Find where the given text appears and provide that cell's center as (x, y) coordinate. 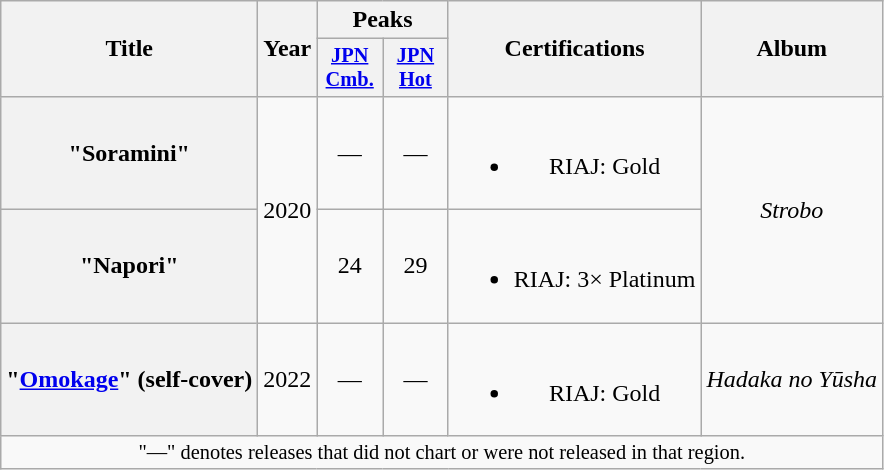
Strobo (792, 209)
Certifications (574, 49)
Year (288, 49)
2022 (288, 380)
24 (350, 266)
JPNHot (416, 68)
"—" denotes releases that did not chart or were not released in that region. (442, 453)
2020 (288, 209)
Hadaka no Yūsha (792, 380)
"Omokage" (self-cover) (130, 380)
"Soramini" (130, 152)
29 (416, 266)
Album (792, 49)
"Napori" (130, 266)
Peaks (382, 20)
Title (130, 49)
RIAJ: 3× Platinum (574, 266)
JPNCmb. (350, 68)
